Pinpoint the cell where the given text exists, returning its (x, y) midpoint coordinate. 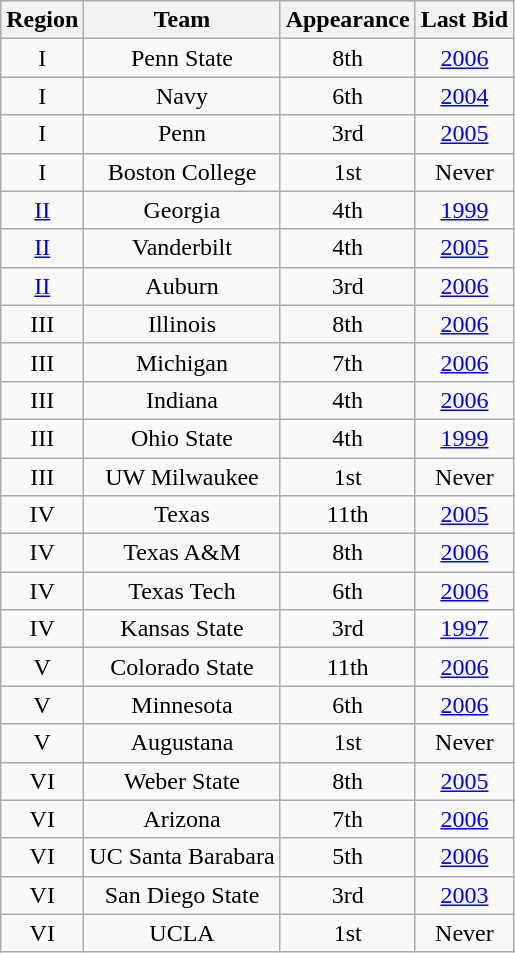
Illinois (182, 324)
Navy (182, 96)
5th (348, 857)
Auburn (182, 286)
2003 (464, 895)
Vanderbilt (182, 248)
Ohio State (182, 438)
Region (42, 20)
Penn State (182, 58)
1997 (464, 629)
Minnesota (182, 705)
Weber State (182, 781)
Kansas State (182, 629)
UW Milwaukee (182, 477)
2004 (464, 96)
Boston College (182, 172)
Team (182, 20)
Georgia (182, 210)
Texas (182, 515)
Augustana (182, 743)
Texas A&M (182, 553)
UCLA (182, 933)
UC Santa Barabara (182, 857)
Indiana (182, 400)
Colorado State (182, 667)
Michigan (182, 362)
San Diego State (182, 895)
Arizona (182, 819)
Appearance (348, 20)
Penn (182, 134)
Last Bid (464, 20)
Texas Tech (182, 591)
